Find where the given text appears and provide that cell's center as [x, y] coordinate. 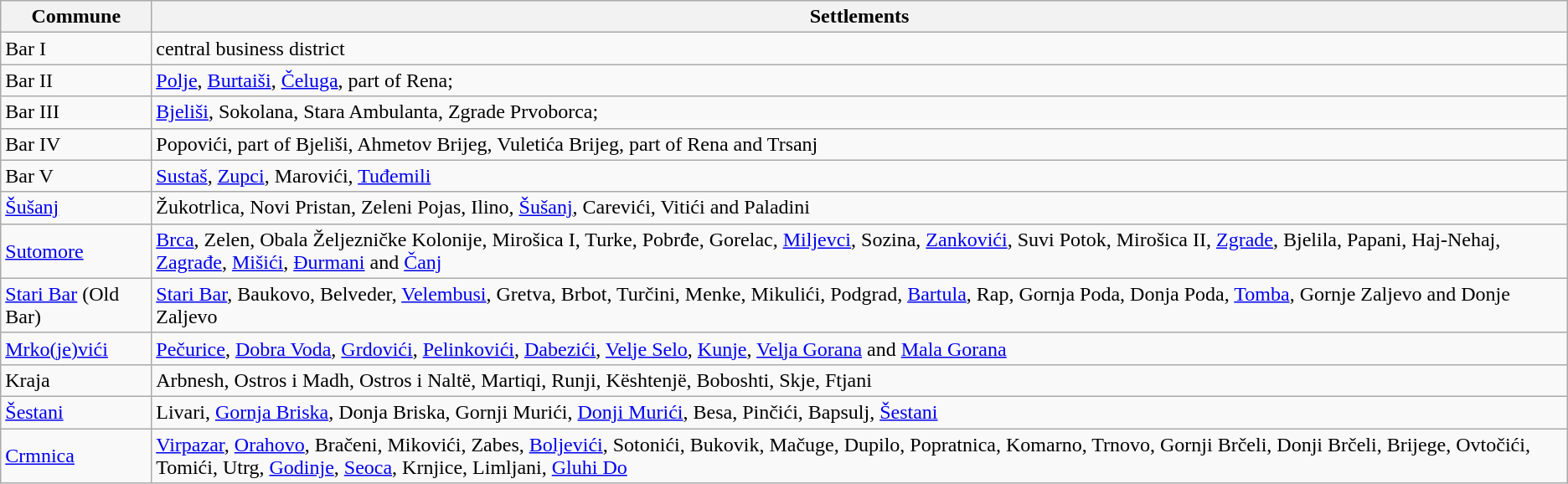
Stari Bar (Old Bar) [76, 305]
Žukotrlica, Novi Pristan, Zeleni Pojas, Ilino, Šušanj, Carevići, Vitići and Paladini [859, 208]
Polje, Burtaiši, Čeluga, part of Rena; [859, 80]
Crmnica [76, 456]
Livari, Gornja Briska, Donja Briska, Gornji Murići, Donji Murići, Besa, Pinčići, Bapsulj, Šestani [859, 412]
Bar III [76, 112]
Sustaš, Zupci, Marovići, Tuđemili [859, 176]
Mrko(je)vići [76, 348]
Bar II [76, 80]
Bar IV [76, 144]
Pečurice, Dobra Voda, Grdovići, Pelinkovići, Dabezići, Velje Selo, Kunje, Velja Gorana and Mala Gorana [859, 348]
Popovići, part of Bjeliši, Ahmetov Brijeg, Vuletića Brijeg, part of Rena and Trsanj [859, 144]
Arbnesh, Ostros i Madh, Ostros i Naltë, Martiqi, Runji, Kështenjë, Boboshti, Skje, Ftjani [859, 380]
central business district [859, 49]
Settlements [859, 17]
Sutomore [76, 251]
Bjeliši, Sokolana, Stara Ambulanta, Zgrade Prvoborca; [859, 112]
Šestani [76, 412]
Bar I [76, 49]
Bar V [76, 176]
Kraja [76, 380]
Šušanj [76, 208]
Commune [76, 17]
